Locate the cell with the specified text and output its (X, Y) center coordinate. 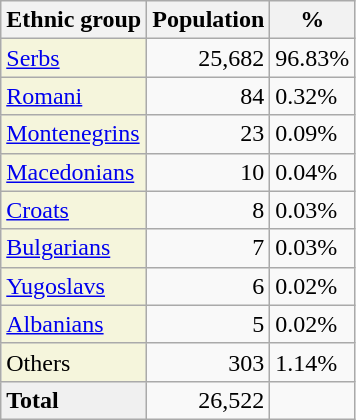
Macedonians (74, 172)
Population (208, 20)
5 (208, 324)
25,682 (208, 58)
Ethnic group (74, 20)
7 (208, 248)
8 (208, 210)
Others (74, 362)
23 (208, 134)
Albanians (74, 324)
6 (208, 286)
26,522 (208, 400)
96.83% (312, 58)
303 (208, 362)
% (312, 20)
Serbs (74, 58)
84 (208, 96)
1.14% (312, 362)
Croats (74, 210)
Romani (74, 96)
10 (208, 172)
0.04% (312, 172)
Total (74, 400)
Montenegrins (74, 134)
0.09% (312, 134)
0.32% (312, 96)
Bulgarians (74, 248)
Yugoslavs (74, 286)
